Scan for the cell matching the given text and deliver its [x, y] coordinate at center. 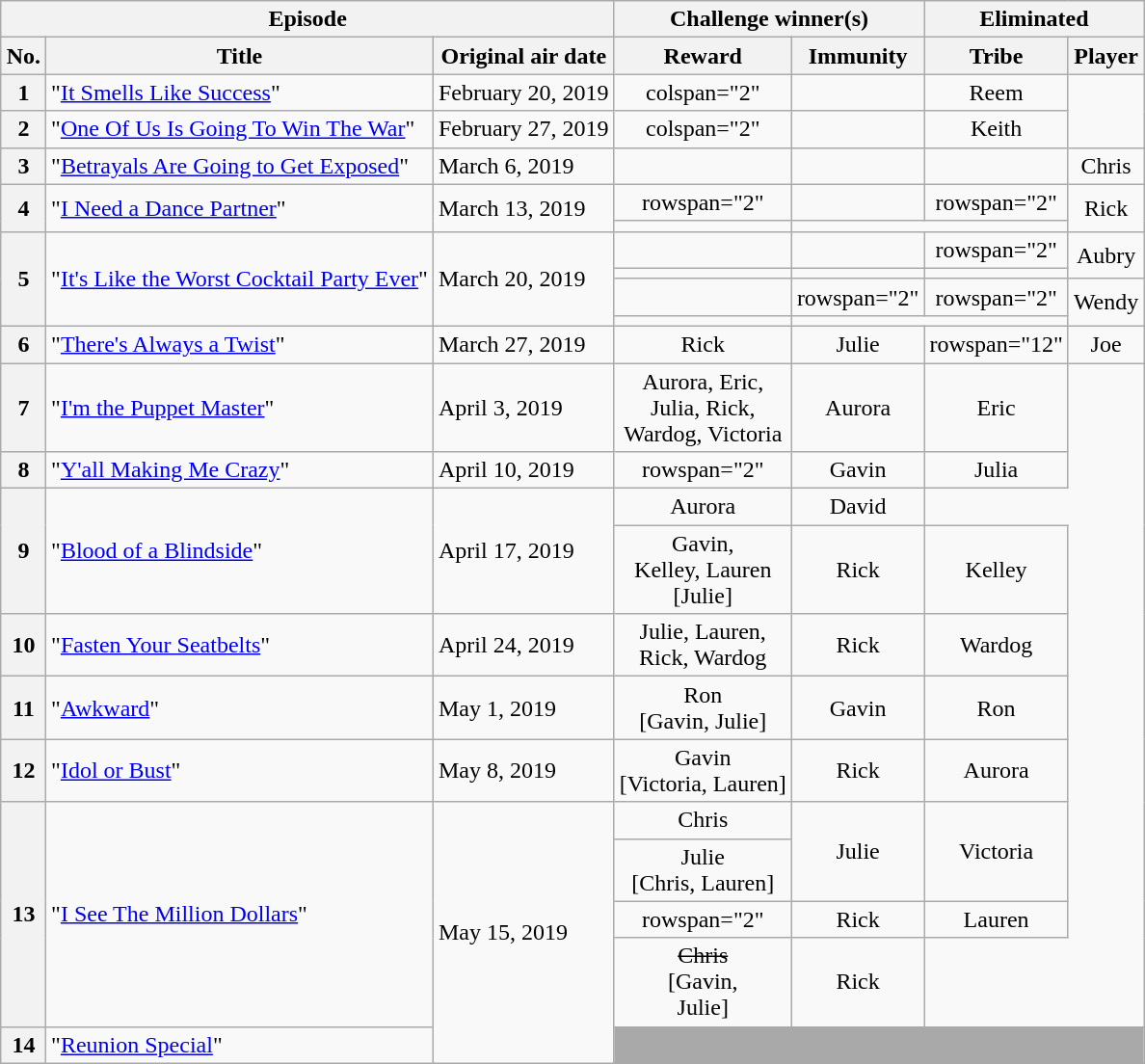
Julia [997, 470]
Gavin[Victoria, Lauren] [703, 771]
March 27, 2019 [523, 344]
Keith [997, 129]
Julie[Chris, Lauren] [703, 869]
"Betrayals Are Going to Get Exposed" [240, 166]
Wardog [997, 646]
March 13, 2019 [523, 208]
Ron [997, 707]
"Fasten Your Seatbelts" [240, 646]
May 1, 2019 [523, 707]
13 [23, 914]
Eric [997, 407]
"I'm the Puppet Master" [240, 407]
Julie, Lauren,Rick, Wardog [703, 646]
11 [23, 707]
Aurora, Eric,Julia, Rick,Wardog, Victoria [703, 407]
8 [23, 470]
Wendy [1105, 303]
March 20, 2019 [523, 279]
David [858, 507]
12 [23, 771]
April 17, 2019 [523, 551]
4 [23, 208]
"There's Always a Twist" [240, 344]
rowspan="12" [997, 344]
Lauren [997, 919]
Reem [997, 93]
"Blood of a Blindside" [240, 551]
5 [23, 279]
Challenge winner(s) [769, 19]
Ron[Gavin, Julie] [703, 707]
Original air date [523, 56]
"It Smells Like Success" [240, 93]
Aubry [1105, 254]
No. [23, 56]
Title [240, 56]
April 3, 2019 [523, 407]
"Awkward" [240, 707]
Reward [703, 56]
"Idol or Bust" [240, 771]
Tribe [997, 56]
Gavin,Kelley, Lauren[Julie] [703, 570]
"It's Like the Worst Cocktail Party Ever" [240, 279]
May 8, 2019 [523, 771]
9 [23, 551]
3 [23, 166]
"Reunion Special" [240, 1045]
14 [23, 1045]
Episode [307, 19]
April 10, 2019 [523, 470]
February 27, 2019 [523, 129]
Victoria [997, 852]
April 24, 2019 [523, 646]
Player [1105, 56]
Joe [1105, 344]
Kelley [997, 570]
Eliminated [1034, 19]
March 6, 2019 [523, 166]
May 15, 2019 [523, 933]
"Y'all Making Me Crazy" [240, 470]
"I See The Million Dollars" [240, 914]
2 [23, 129]
Chris[Gavin,Julie] [703, 982]
1 [23, 93]
10 [23, 646]
"One Of Us Is Going To Win The War" [240, 129]
7 [23, 407]
6 [23, 344]
"I Need a Dance Partner" [240, 208]
February 20, 2019 [523, 93]
Immunity [858, 56]
